Capture the cell that displays the provided text and extract its (x, y) central coordinate. 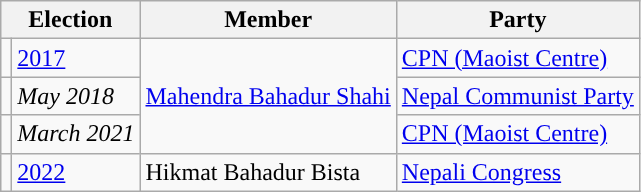
Member (268, 20)
Hikmat Bahadur Bista (268, 172)
Party (518, 20)
Election (70, 20)
May 2018 (76, 96)
2022 (76, 172)
Nepal Communist Party (518, 96)
2017 (76, 58)
Mahendra Bahadur Shahi (268, 96)
March 2021 (76, 134)
Nepali Congress (518, 172)
